Determine the [X, Y] coordinate at the center of the cell enclosing the given text.  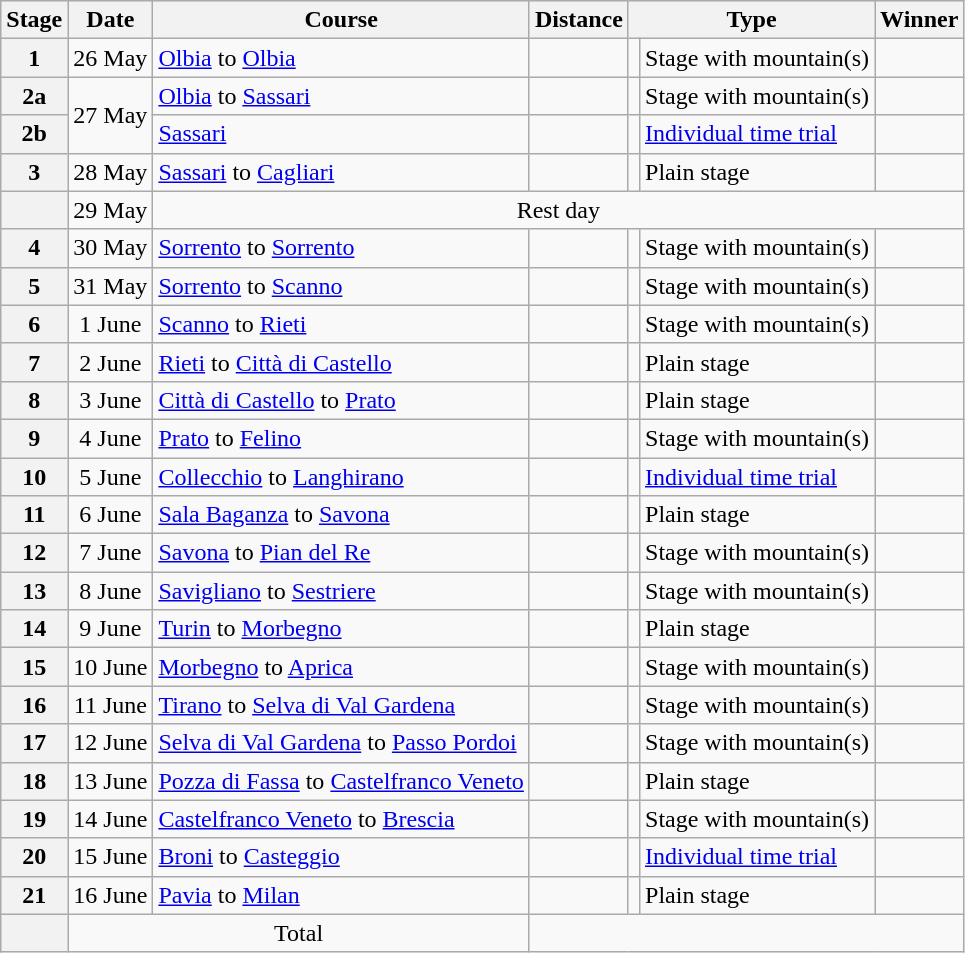
27 May [110, 115]
9 [34, 438]
Total [299, 933]
19 [34, 819]
20 [34, 857]
Type [751, 20]
Course [342, 20]
Sassari [342, 134]
Rieti to Città di Castello [342, 362]
Savigliano to Sestriere [342, 591]
13 [34, 591]
Prato to Felino [342, 438]
Olbia to Sassari [342, 96]
Stage [34, 20]
26 May [110, 58]
Sorrento to Sorrento [342, 248]
Savona to Pian del Re [342, 553]
11 June [110, 705]
14 [34, 629]
6 June [110, 515]
18 [34, 781]
2b [34, 134]
17 [34, 743]
21 [34, 895]
16 [34, 705]
Distance [578, 20]
30 May [110, 248]
Città di Castello to Prato [342, 400]
Pavia to Milan [342, 895]
3 [34, 172]
7 [34, 362]
4 [34, 248]
Collecchio to Langhirano [342, 477]
Tirano to Selva di Val Gardena [342, 705]
Date [110, 20]
1 June [110, 324]
10 June [110, 667]
Pozza di Fassa to Castelfranco Veneto [342, 781]
Rest day [558, 210]
15 June [110, 857]
Winner [920, 20]
5 [34, 286]
8 [34, 400]
8 June [110, 591]
Broni to Casteggio [342, 857]
28 May [110, 172]
12 [34, 553]
16 June [110, 895]
9 June [110, 629]
3 June [110, 400]
12 June [110, 743]
Selva di Val Gardena to Passo Pordoi [342, 743]
Olbia to Olbia [342, 58]
14 June [110, 819]
Turin to Morbegno [342, 629]
Sassari to Cagliari [342, 172]
1 [34, 58]
Sorrento to Scanno [342, 286]
Morbegno to Aprica [342, 667]
Sala Baganza to Savona [342, 515]
15 [34, 667]
31 May [110, 286]
2 June [110, 362]
Castelfranco Veneto to Brescia [342, 819]
5 June [110, 477]
13 June [110, 781]
2a [34, 96]
4 June [110, 438]
10 [34, 477]
29 May [110, 210]
6 [34, 324]
Scanno to Rieti [342, 324]
11 [34, 515]
7 June [110, 553]
